Provide the [X, Y] coordinate of the cell's center where the given text is located.  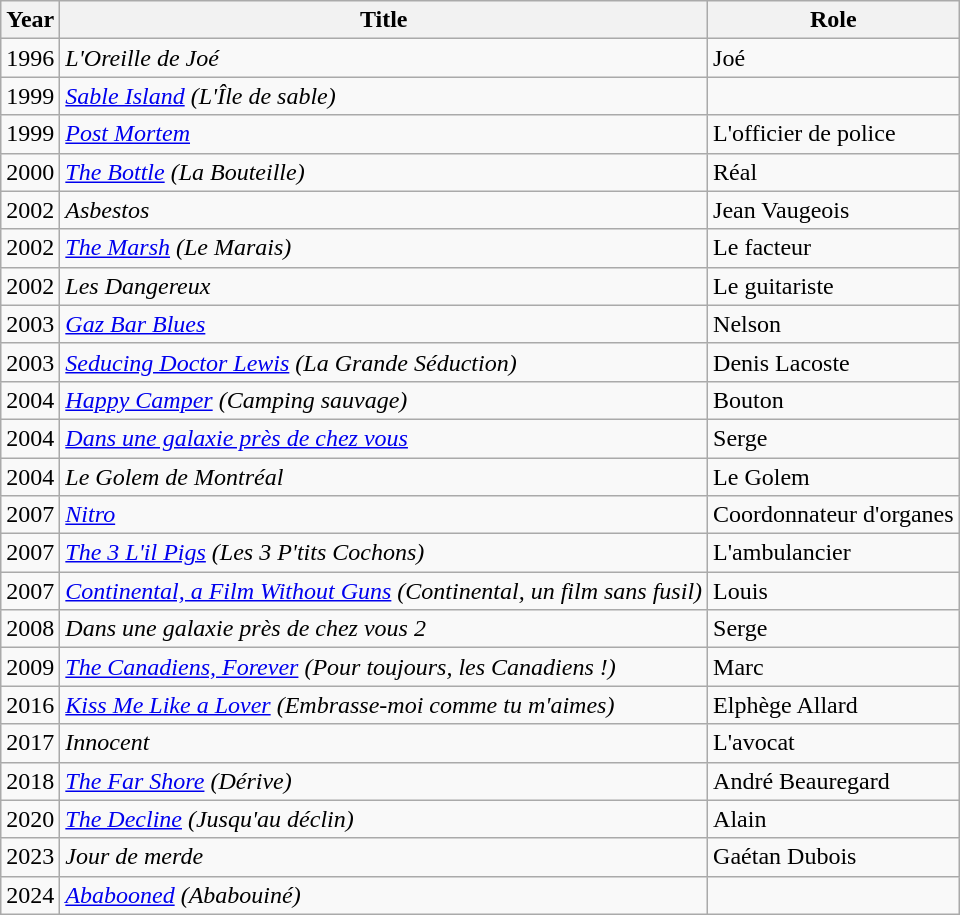
Year [30, 20]
2016 [30, 705]
Louis [834, 591]
2008 [30, 629]
2020 [30, 819]
Innocent [384, 743]
Gaétan Dubois [834, 857]
2017 [30, 743]
The Bottle (La Bouteille) [384, 172]
The Far Shore (Dérive) [384, 781]
Asbestos [384, 210]
1996 [30, 58]
L'officier de police [834, 134]
Le Golem [834, 477]
Title [384, 20]
Gaz Bar Blues [384, 324]
The Decline (Jusqu'au déclin) [384, 819]
Elphège Allard [834, 705]
Dans une galaxie près de chez vous 2 [384, 629]
The Marsh (Le Marais) [384, 248]
Role [834, 20]
Marc [834, 667]
Le facteur [834, 248]
Le Golem de Montréal [384, 477]
Post Mortem [384, 134]
Les Dangereux [384, 286]
Denis Lacoste [834, 362]
2024 [30, 895]
Happy Camper (Camping sauvage) [384, 400]
L'Oreille de Joé [384, 58]
Dans une galaxie près de chez vous [384, 438]
Le guitariste [834, 286]
2023 [30, 857]
L'ambulancier [834, 553]
Kiss Me Like a Lover (Embrasse-moi comme tu m'aimes) [384, 705]
2009 [30, 667]
Jour de merde [384, 857]
Coordonnateur d'organes [834, 515]
Seducing Doctor Lewis (La Grande Séduction) [384, 362]
Jean Vaugeois [834, 210]
André Beauregard [834, 781]
Nelson [834, 324]
The Canadiens, Forever (Pour toujours, les Canadiens !) [384, 667]
Réal [834, 172]
2000 [30, 172]
Alain [834, 819]
Bouton [834, 400]
Continental, a Film Without Guns (Continental, un film sans fusil) [384, 591]
Sable Island (L'Île de sable) [384, 96]
Ababooned (Ababouiné) [384, 895]
2018 [30, 781]
Joé [834, 58]
Nitro [384, 515]
L'avocat [834, 743]
The 3 L'il Pigs (Les 3 P'tits Cochons) [384, 553]
